Return the [X, Y] coordinate for the center point of the cell that contains the specified text.  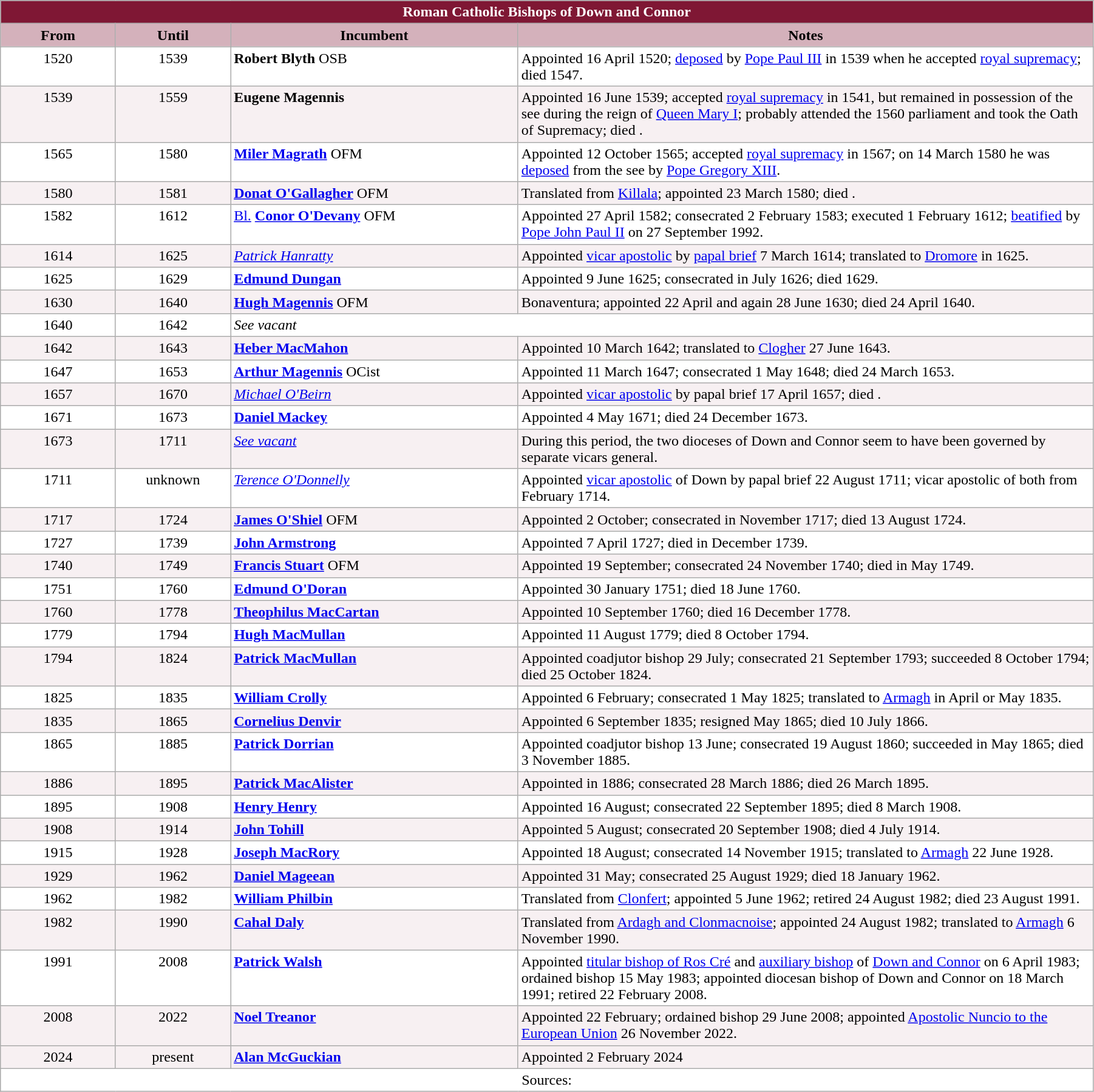
Henry Henry [375, 807]
1582 [58, 225]
present [172, 1057]
1991 [58, 978]
1520 [58, 67]
Appointed 11 August 1779; died 8 October 1794. [805, 635]
Appointed 7 April 1727; died in December 1739. [805, 543]
Appointed 18 August; consecrated 14 November 1915; translated to Armagh 22 June 1928. [805, 853]
Sources: [547, 1080]
2022 [172, 1026]
Appointed 10 September 1760; died 16 December 1778. [805, 612]
Francis Stuart OFM [375, 566]
During this period, the two dioceses of Down and Connor seem to have been governed by separate vicars general. [805, 449]
Hugh Magennis OFM [375, 302]
1565 [58, 161]
1671 [58, 418]
1915 [58, 853]
1749 [172, 566]
1824 [172, 666]
Miler Magrath OFM [375, 161]
Cahal Daly [375, 930]
1581 [172, 193]
Appointed 19 September; consecrated 24 November 1740; died in May 1749. [805, 566]
1643 [172, 348]
Noel Treanor [375, 1026]
1629 [172, 279]
1928 [172, 853]
1886 [58, 783]
Appointed 31 May; consecrated 25 August 1929; died 18 January 1962. [805, 876]
Appointed 5 August; consecrated 20 September 1908; died 4 July 1914. [805, 830]
Appointed coadjutor bishop 13 June; consecrated 19 August 1860; succeeded in May 1865; died 3 November 1885. [805, 751]
Daniel Mageean [375, 876]
Appointed 2 February 2024 [805, 1057]
1717 [58, 520]
Daniel Mackey [375, 418]
Robert Blyth OSB [375, 67]
Translated from Clonfert; appointed 5 June 1962; retired 24 August 1982; died 23 August 1991. [805, 899]
Patrick MacAlister [375, 783]
Appointed vicar apostolic by papal brief 7 March 1614; translated to Dromore in 1625. [805, 256]
Appointed 11 March 1647; consecrated 1 May 1648; died 24 March 1653. [805, 371]
William Crolly [375, 697]
1657 [58, 395]
Appointed 30 January 1751; died 18 June 1760. [805, 589]
Appointed 6 February; consecrated 1 May 1825; translated to Armagh in April or May 1835. [805, 697]
1612 [172, 225]
Translated from Killala; appointed 23 March 1580; died . [805, 193]
Appointed 16 August; consecrated 22 September 1895; died 8 March 1908. [805, 807]
1614 [58, 256]
Patrick MacMullan [375, 666]
Appointed 10 March 1642; translated to Clogher 27 June 1643. [805, 348]
Appointed 22 February; ordained bishop 29 June 2008; appointed Apostolic Nuncio to the European Union 26 November 2022. [805, 1026]
John Armstrong [375, 543]
1778 [172, 612]
1559 [172, 114]
Appointed 16 April 1520; deposed by Pope Paul III in 1539 when he accepted royal supremacy; died 1547. [805, 67]
Appointed 6 September 1835; resigned May 1865; died 10 July 1866. [805, 721]
Appointed 9 June 1625; consecrated in July 1626; died 1629. [805, 279]
Translated from Ardagh and Clonmacnoise; appointed 24 August 1982; translated to Armagh 6 November 1990. [805, 930]
Appointed 4 May 1671; died 24 December 1673. [805, 418]
1779 [58, 635]
unknown [172, 488]
Bonaventura; appointed 22 April and again 28 June 1630; died 24 April 1640. [805, 302]
Incumbent [375, 35]
Until [172, 35]
Appointed vicar apostolic by papal brief 17 April 1657; died . [805, 395]
Cornelius Denvir [375, 721]
Patrick Hanratty [375, 256]
Theophilus MacCartan [375, 612]
Appointed coadjutor bishop 29 July; consecrated 21 September 1793; succeeded 8 October 1794; died 25 October 1824. [805, 666]
Appointed 2 October; consecrated in November 1717; died 13 August 1724. [805, 520]
1740 [58, 566]
Appointed vicar apostolic of Down by papal brief 22 August 1711; vicar apostolic of both from February 1714. [805, 488]
1630 [58, 302]
Patrick Dorrian [375, 751]
Joseph MacRory [375, 853]
Arthur Magennis OCist [375, 371]
1727 [58, 543]
1739 [172, 543]
1647 [58, 371]
1751 [58, 589]
Notes [805, 35]
1653 [172, 371]
Donat O'Gallagher OFM [375, 193]
Appointed in 1886; consecrated 28 March 1886; died 26 March 1895. [805, 783]
Alan McGuckian [375, 1057]
Appointed 27 April 1582; consecrated 2 February 1583; executed 1 February 1612; beatified by Pope John Paul II on 27 September 1992. [805, 225]
Roman Catholic Bishops of Down and Connor [547, 12]
Edmund O'Doran [375, 589]
Michael O'Beirn [375, 395]
Eugene Magennis [375, 114]
Patrick Walsh [375, 978]
Appointed 12 October 1565; accepted royal supremacy in 1567; on 14 March 1580 he was deposed from the see by Pope Gregory XIII. [805, 161]
1670 [172, 395]
William Philbin [375, 899]
1825 [58, 697]
Hugh MacMullan [375, 635]
Terence O'Donnelly [375, 488]
John Tohill [375, 830]
Edmund Dungan [375, 279]
1914 [172, 830]
Bl. Conor O'Devany OFM [375, 225]
1885 [172, 751]
1929 [58, 876]
1724 [172, 520]
2024 [58, 1057]
Heber MacMahon [375, 348]
James O'Shiel OFM [375, 520]
1990 [172, 930]
From [58, 35]
